Extract the [x, y] coordinate from the center of the cell holding the provided text.  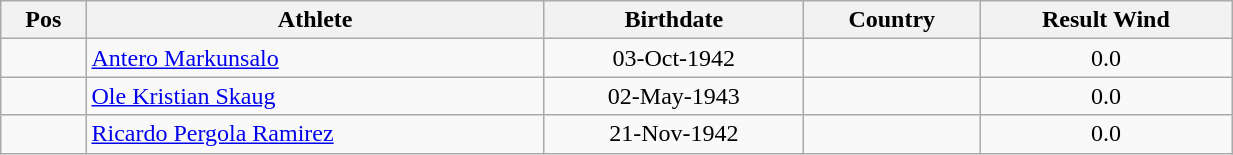
Birthdate [674, 20]
02-May-1943 [674, 96]
Result Wind [1106, 20]
Country [892, 20]
Antero Markunsalo [315, 58]
Pos [44, 20]
21-Nov-1942 [674, 134]
Athlete [315, 20]
Ricardo Pergola Ramirez [315, 134]
03-Oct-1942 [674, 58]
Ole Kristian Skaug [315, 96]
